Capture the cell that displays the provided text and extract its [X, Y] central coordinate. 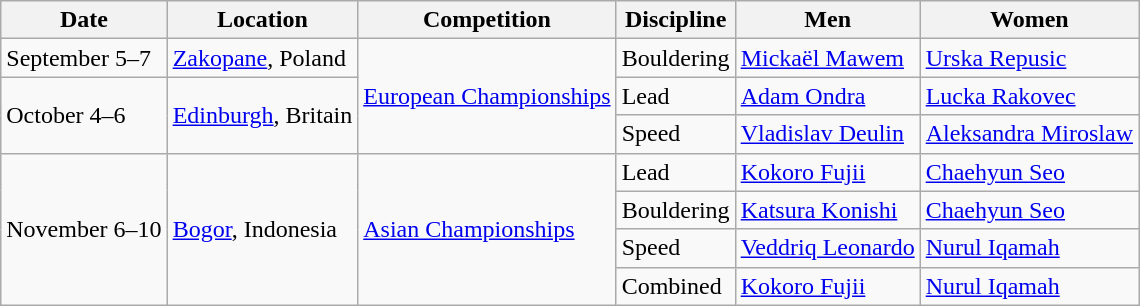
Lucka Rakovec [1029, 96]
Bogor, Indonesia [262, 229]
Adam Ondra [828, 96]
Aleksandra Miroslaw [1029, 134]
Men [828, 20]
Mickaël Mawem [828, 58]
Location [262, 20]
November 6–10 [84, 229]
Discipline [676, 20]
Veddriq Leonardo [828, 248]
Competition [487, 20]
October 4–6 [84, 115]
Katsura Konishi [828, 210]
Asian Championships [487, 229]
Edinburgh, Britain [262, 115]
September 5–7 [84, 58]
Women [1029, 20]
Urska Repusic [1029, 58]
Zakopane, Poland [262, 58]
Vladislav Deulin [828, 134]
Date [84, 20]
European Championships [487, 96]
Combined [676, 286]
